Search for the cell housing the specified text and yield its (x, y) center coordinate. 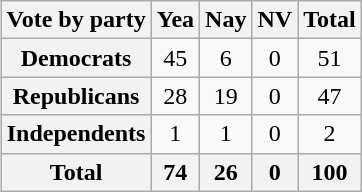
NV (275, 20)
51 (330, 58)
2 (330, 134)
26 (226, 172)
19 (226, 96)
Democrats (76, 58)
Yea (175, 20)
6 (226, 58)
Independents (76, 134)
100 (330, 172)
45 (175, 58)
Vote by party (76, 20)
28 (175, 96)
47 (330, 96)
74 (175, 172)
Republicans (76, 96)
Nay (226, 20)
